Extract the (x, y) coordinate from the center of the cell holding the provided text.  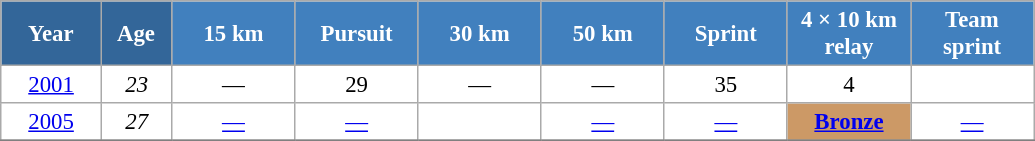
Team sprint (972, 34)
30 km (480, 34)
29 (356, 85)
2001 (52, 85)
50 km (602, 34)
Bronze (848, 122)
23 (136, 85)
Age (136, 34)
27 (136, 122)
4 (848, 85)
Pursuit (356, 34)
15 km (234, 34)
4 × 10 km relay (848, 34)
35 (726, 85)
Sprint (726, 34)
2005 (52, 122)
Year (52, 34)
